Scan for the cell matching the given text and deliver its [X, Y] coordinate at center. 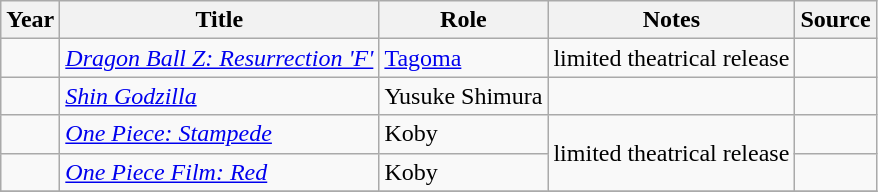
Year [30, 20]
One Piece: Stampede [220, 134]
Title [220, 20]
One Piece Film: Red [220, 172]
Shin Godzilla [220, 96]
Yusuke Shimura [464, 96]
Tagoma [464, 58]
Role [464, 20]
Dragon Ball Z: Resurrection 'F' [220, 58]
Notes [672, 20]
Source [836, 20]
